Return the (x, y) coordinate for the center point of the cell that contains the specified text.  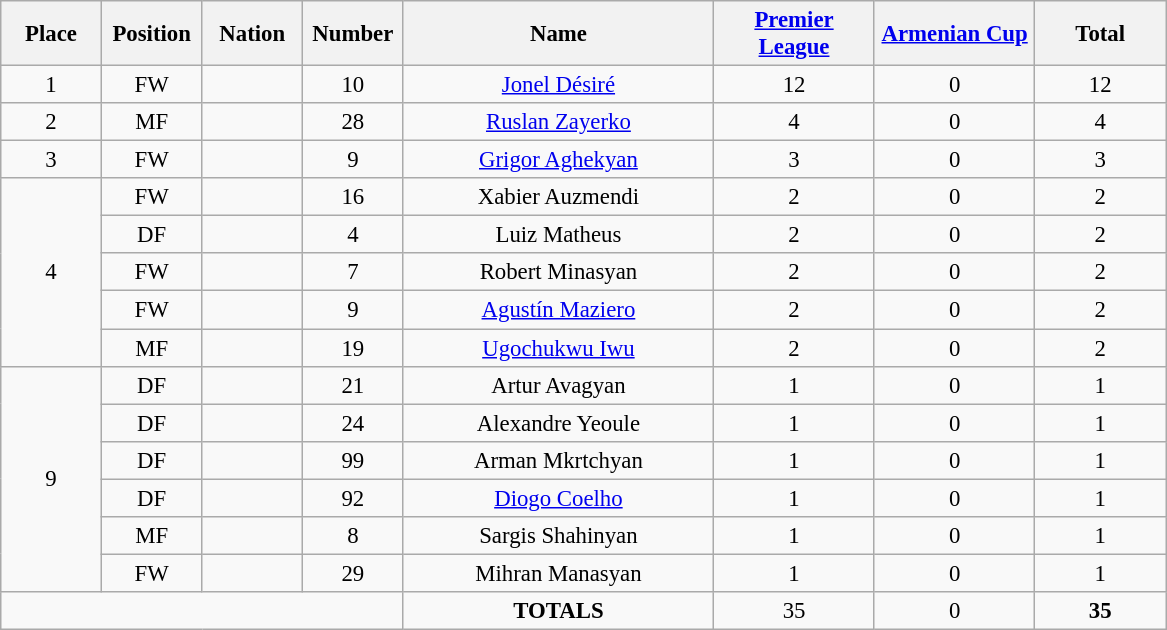
Alexandre Yeoule (558, 423)
28 (354, 122)
Agustín Maziero (558, 310)
Number (354, 34)
Robert Minasyan (558, 273)
8 (354, 536)
Grigor Aghekyan (558, 160)
Arman Mkrtchyan (558, 460)
92 (354, 498)
Jonel Désiré (558, 85)
Mihran Manasyan (558, 573)
Ruslan Zayerko (558, 122)
TOTALS (558, 611)
Ugochukwu Iwu (558, 348)
Place (52, 34)
Total (1100, 34)
21 (354, 385)
Armenian Cup (954, 34)
Luiz Matheus (558, 235)
Name (558, 34)
29 (354, 573)
Position (152, 34)
19 (354, 348)
7 (354, 273)
Nation (252, 34)
16 (354, 197)
Xabier Auzmendi (558, 197)
10 (354, 85)
Diogo Coelho (558, 498)
24 (354, 423)
Artur Avagyan (558, 385)
Premier League (794, 34)
Sargis Shahinyan (558, 536)
99 (354, 460)
